Output the [x, y] coordinate of the center of the cell containing the given text.  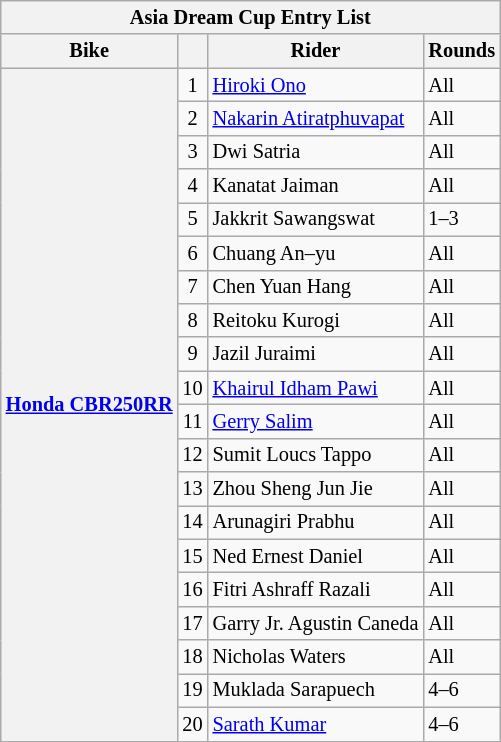
Hiroki Ono [316, 85]
Fitri Ashraff Razali [316, 589]
3 [193, 152]
1–3 [462, 219]
15 [193, 556]
Chen Yuan Hang [316, 287]
Arunagiri Prabhu [316, 522]
Zhou Sheng Jun Jie [316, 489]
Honda CBR250RR [90, 404]
Rider [316, 51]
14 [193, 522]
Jazil Juraimi [316, 354]
7 [193, 287]
11 [193, 421]
16 [193, 589]
2 [193, 118]
Asia Dream Cup Entry List [250, 17]
Muklada Sarapuech [316, 690]
4 [193, 186]
12 [193, 455]
17 [193, 623]
Reitoku Kurogi [316, 320]
Kanatat Jaiman [316, 186]
10 [193, 388]
20 [193, 724]
Bike [90, 51]
Rounds [462, 51]
Garry Jr. Agustin Caneda [316, 623]
8 [193, 320]
Sumit Loucs Tappo [316, 455]
Dwi Satria [316, 152]
6 [193, 253]
Sarath Kumar [316, 724]
5 [193, 219]
Nakarin Atiratphuvapat [316, 118]
13 [193, 489]
Nicholas Waters [316, 657]
Chuang An–yu [316, 253]
9 [193, 354]
18 [193, 657]
Jakkrit Sawangswat [316, 219]
19 [193, 690]
Khairul Idham Pawi [316, 388]
Ned Ernest Daniel [316, 556]
1 [193, 85]
Gerry Salim [316, 421]
